Scan for the cell matching the given text and deliver its [x, y] coordinate at center. 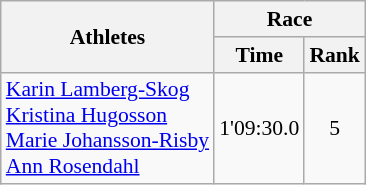
Race [290, 19]
Karin Lamberg-SkogKristina HugossonMarie Johansson-RisbyAnn Rosendahl [108, 128]
5 [334, 128]
Time [259, 55]
1'09:30.0 [259, 128]
Rank [334, 55]
Athletes [108, 36]
